Extract the [X, Y] coordinate from the center of the cell holding the provided text.  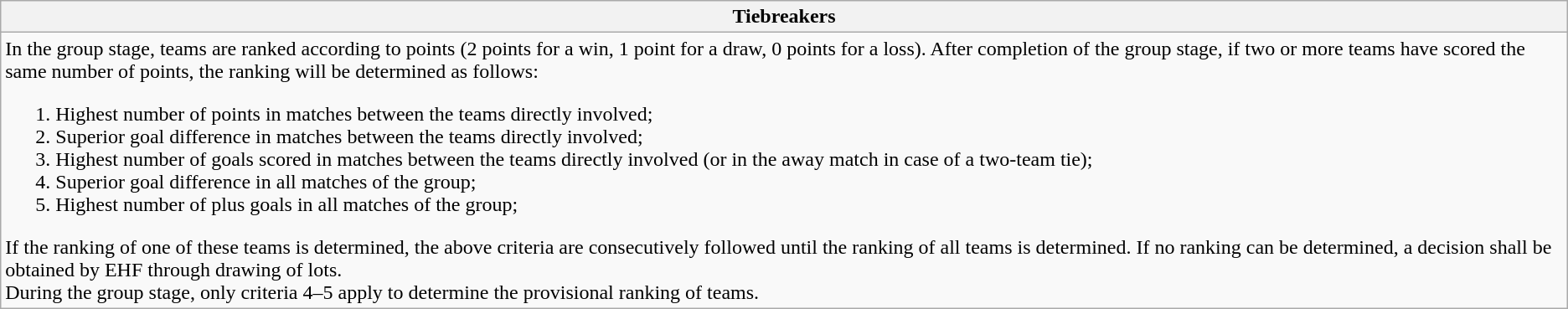
Tiebreakers [784, 17]
